Identify which cell holds the provided text, then report its (x, y) central coordinate. 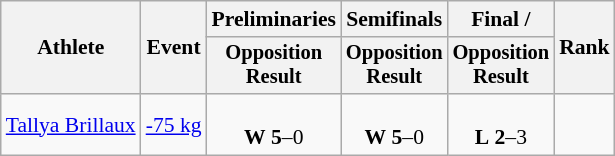
Rank (584, 48)
L 2–3 (502, 124)
Tallya Brillaux (71, 124)
Event (174, 48)
Semifinals (394, 19)
-75 kg (174, 124)
Preliminaries (274, 19)
Athlete (71, 48)
Final / (502, 19)
